Search for the cell housing the specified text and yield its (X, Y) center coordinate. 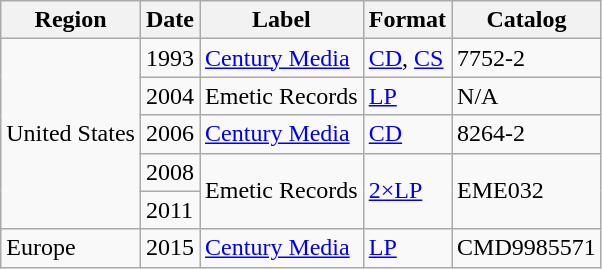
Date (170, 20)
2004 (170, 96)
Region (71, 20)
Catalog (527, 20)
2015 (170, 248)
N/A (527, 96)
United States (71, 134)
2006 (170, 134)
Europe (71, 248)
2011 (170, 210)
2008 (170, 172)
CD, CS (407, 58)
CMD9985571 (527, 248)
8264-2 (527, 134)
Label (282, 20)
1993 (170, 58)
7752-2 (527, 58)
EME032 (527, 191)
2×LP (407, 191)
Format (407, 20)
CD (407, 134)
